Return the (X, Y) coordinate for the center point of the cell that contains the specified text.  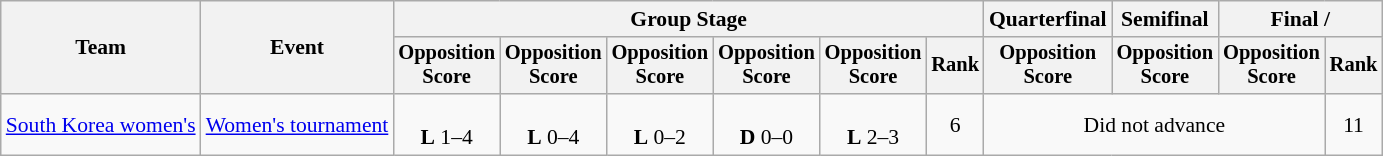
L 2–3 (874, 124)
Final / (1300, 19)
Semifinal (1166, 19)
Team (101, 48)
South Korea women's (101, 124)
Quarterfinal (1048, 19)
L 1–4 (446, 124)
Did not advance (1154, 124)
6 (955, 124)
D 0–0 (766, 124)
11 (1354, 124)
L 0–2 (660, 124)
Group Stage (688, 19)
Women's tournament (298, 124)
Event (298, 48)
L 0–4 (554, 124)
